Return the (X, Y) coordinate for the center point of the cell that contains the specified text.  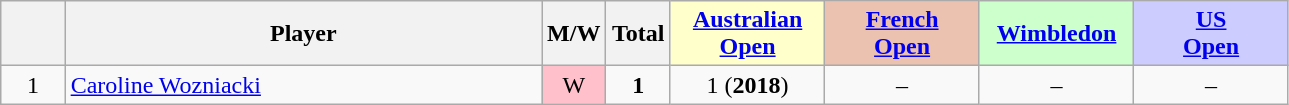
French Open (902, 34)
US Open (1212, 34)
Caroline Wozniacki (303, 85)
W (574, 85)
Player (303, 34)
Wimbledon (1056, 34)
1 (2018) (747, 85)
Total (638, 34)
Australian Open (747, 34)
M/W (574, 34)
